Find where the given text appears and provide that cell's center as [x, y] coordinate. 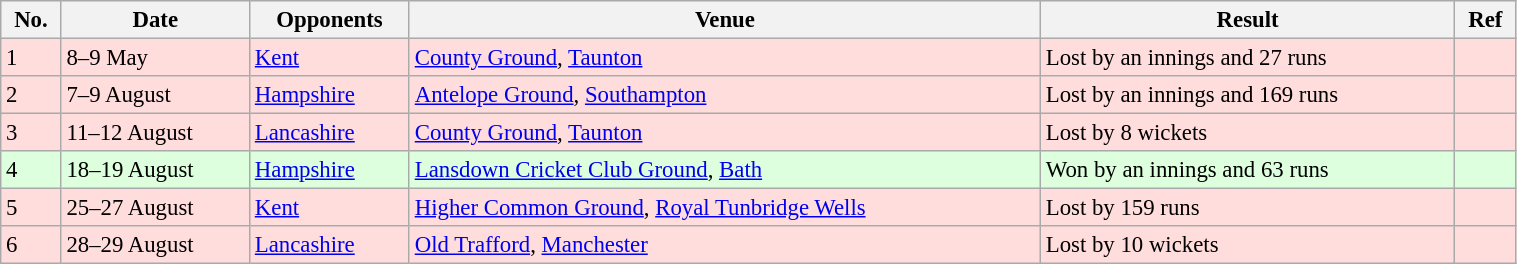
5 [31, 208]
Ref [1486, 20]
7–9 August [155, 95]
3 [31, 133]
Lost by an innings and 169 runs [1247, 95]
Lansdown Cricket Club Ground, Bath [724, 170]
Antelope Ground, Southampton [724, 95]
Lost by 10 wickets [1247, 245]
25–27 August [155, 208]
Opponents [330, 20]
Lost by an innings and 27 runs [1247, 58]
11–12 August [155, 133]
Date [155, 20]
Old Trafford, Manchester [724, 245]
No. [31, 20]
Venue [724, 20]
Won by an innings and 63 runs [1247, 170]
2 [31, 95]
Higher Common Ground, Royal Tunbridge Wells [724, 208]
Result [1247, 20]
1 [31, 58]
18–19 August [155, 170]
Lost by 8 wickets [1247, 133]
Lost by 159 runs [1247, 208]
28–29 August [155, 245]
6 [31, 245]
8–9 May [155, 58]
4 [31, 170]
